For the text-containing cell, return its midpoint in [x, y] coordinate format. 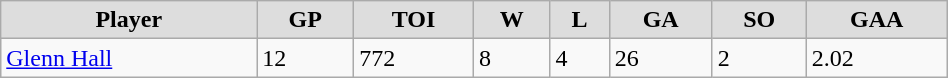
GA [660, 20]
8 [512, 58]
772 [414, 58]
Player [129, 20]
2 [759, 58]
2.02 [876, 58]
12 [306, 58]
L [580, 20]
SO [759, 20]
W [512, 20]
4 [580, 58]
TOI [414, 20]
GP [306, 20]
GAA [876, 20]
Glenn Hall [129, 58]
26 [660, 58]
